Detect which cell encompasses the target text, then output its (x, y) center coordinate. 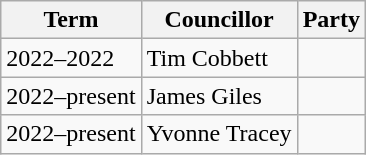
Councillor (219, 20)
2022–2022 (71, 58)
James Giles (219, 96)
Term (71, 20)
Party (331, 20)
Tim Cobbett (219, 58)
Yvonne Tracey (219, 134)
